Scan for the cell matching the given text and deliver its [X, Y] coordinate at center. 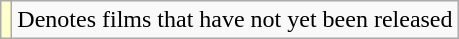
Denotes films that have not yet been released [235, 20]
